Detect which cell encompasses the target text, then output its [X, Y] center coordinate. 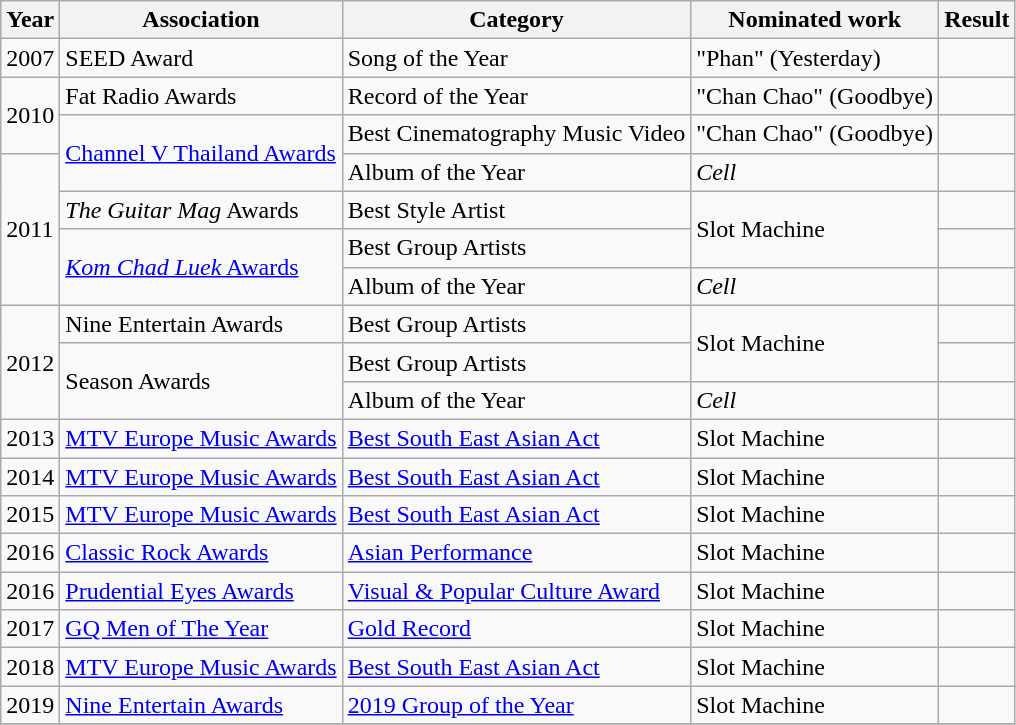
Prudential Eyes Awards [201, 591]
Gold Record [516, 629]
Fat Radio Awards [201, 96]
2014 [30, 477]
Song of the Year [516, 58]
2019 [30, 705]
The Guitar Mag Awards [201, 210]
GQ Men of The Year [201, 629]
Asian Performance [516, 553]
2018 [30, 667]
2011 [30, 229]
2017 [30, 629]
Best Cinematography Music Video [516, 134]
Visual & Popular Culture Award [516, 591]
Classic Rock Awards [201, 553]
Channel V Thailand Awards [201, 153]
Result [977, 20]
SEED Award [201, 58]
Association [201, 20]
"Phan" (Yesterday) [815, 58]
2019 Group of the Year [516, 705]
2007 [30, 58]
Best Style Artist [516, 210]
2013 [30, 438]
2012 [30, 362]
2015 [30, 515]
Nominated work [815, 20]
Category [516, 20]
Season Awards [201, 381]
Kom Chad Luek Awards [201, 267]
Record of the Year [516, 96]
Year [30, 20]
2010 [30, 115]
